Locate the cell with the specified text and output its (x, y) center coordinate. 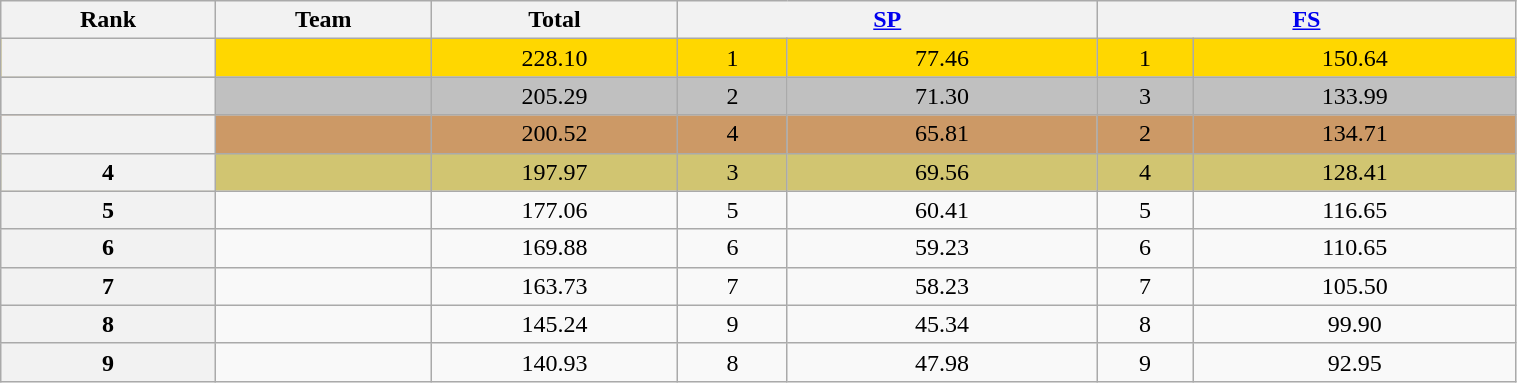
128.41 (1354, 172)
150.64 (1354, 58)
Rank (108, 20)
105.50 (1354, 286)
134.71 (1354, 134)
Total (554, 20)
228.10 (554, 58)
197.97 (554, 172)
133.99 (1354, 96)
FS (1306, 20)
SP (888, 20)
177.06 (554, 210)
45.34 (942, 324)
169.88 (554, 248)
116.65 (1354, 210)
58.23 (942, 286)
200.52 (554, 134)
71.30 (942, 96)
69.56 (942, 172)
163.73 (554, 286)
145.24 (554, 324)
47.98 (942, 362)
Team (323, 20)
92.95 (1354, 362)
99.90 (1354, 324)
60.41 (942, 210)
59.23 (942, 248)
110.65 (1354, 248)
65.81 (942, 134)
77.46 (942, 58)
140.93 (554, 362)
205.29 (554, 96)
